Detect which cell encompasses the target text, then output its (x, y) center coordinate. 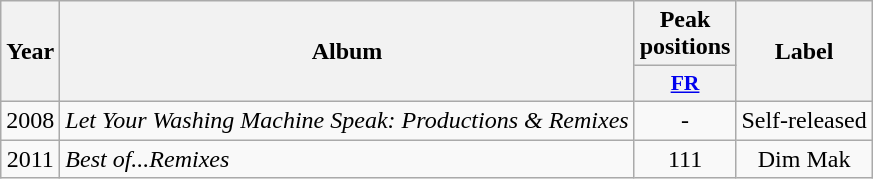
2008 (30, 120)
111 (685, 159)
Dim Mak (804, 159)
Peak positions (685, 34)
FR (685, 84)
Best of...Remixes (347, 159)
Self-released (804, 120)
2011 (30, 159)
Album (347, 52)
Year (30, 52)
Let Your Washing Machine Speak: Productions & Remixes (347, 120)
Label (804, 52)
- (685, 120)
